Pinpoint the cell where the given text exists, returning its [x, y] midpoint coordinate. 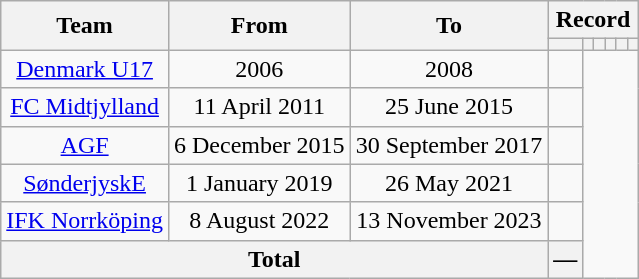
26 May 2021 [449, 183]
Team [85, 26]
2006 [259, 69]
Denmark U17 [85, 69]
— [566, 259]
1 January 2019 [259, 183]
8 August 2022 [259, 221]
From [259, 26]
30 September 2017 [449, 145]
AGF [85, 145]
To [449, 26]
11 April 2011 [259, 107]
25 June 2015 [449, 107]
2008 [449, 69]
IFK Norrköping [85, 221]
13 November 2023 [449, 221]
Total [274, 259]
Record [593, 20]
6 December 2015 [259, 145]
SønderjyskE [85, 183]
FC Midtjylland [85, 107]
